Return the [X, Y] coordinate for the center point of the cell that contains the specified text.  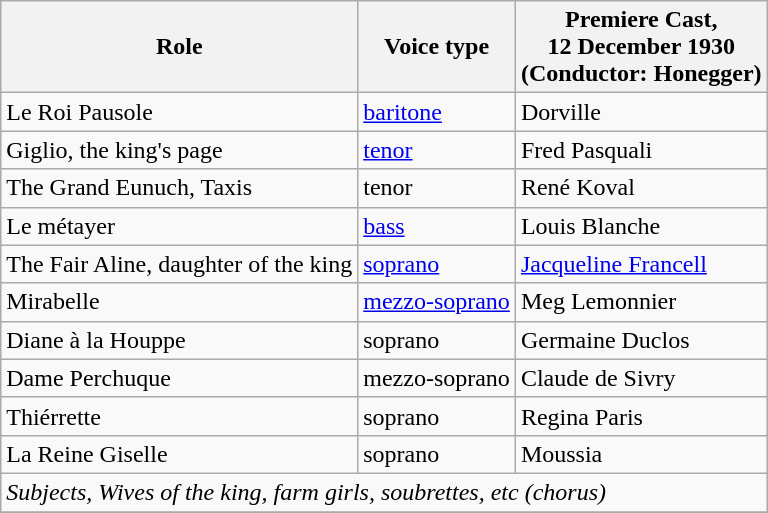
The Fair Aline, daughter of the king [180, 264]
baritone [437, 112]
La Reine Giselle [180, 454]
Germaine Duclos [641, 340]
Premiere Cast,12 December 1930(Conductor: Honegger) [641, 47]
Le Roi Pausole [180, 112]
Louis Blanche [641, 226]
bass [437, 226]
Jacqueline Francell [641, 264]
Voice type [437, 47]
Dame Perchuque [180, 378]
Giglio, the king's page [180, 150]
Fred Pasquali [641, 150]
Le métayer [180, 226]
Meg Lemonnier [641, 302]
Moussia [641, 454]
Mirabelle [180, 302]
Thiérrette [180, 416]
Role [180, 47]
Regina Paris [641, 416]
Dorville [641, 112]
Diane à la Houppe [180, 340]
Subjects, Wives of the king, farm girls, soubrettes, etc (chorus) [384, 492]
The Grand Eunuch, Taxis [180, 188]
Claude de Sivry [641, 378]
René Koval [641, 188]
